Find where the given text appears and provide that cell's center as (x, y) coordinate. 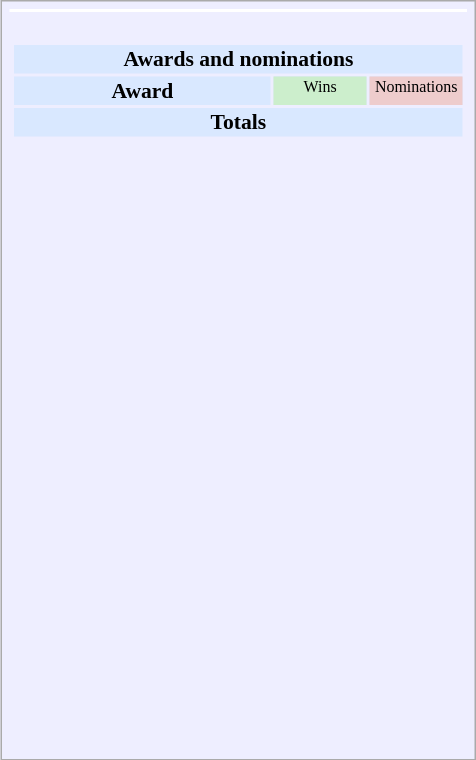
Totals (238, 122)
Award (142, 90)
Awards and nominations Award Wins Nominations Totals (239, 377)
Nominations (416, 90)
Awards and nominations (238, 59)
Wins (320, 90)
